Output the [x, y] coordinate of the center of the cell containing the given text.  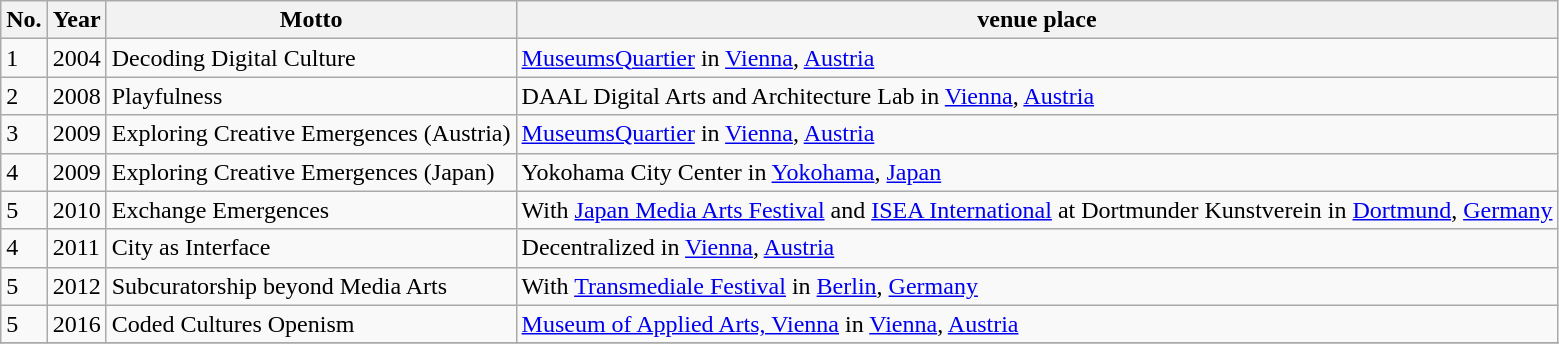
Coded Cultures Openism [311, 324]
City as Interface [311, 248]
With Japan Media Arts Festival and ISEA International at Dortmunder Kunstverein in Dortmund, Germany [1037, 210]
Decoding Digital Culture [311, 58]
venue place [1037, 20]
Yokohama City Center in Yokohama, Japan [1037, 172]
2004 [76, 58]
With Transmediale Festival in Berlin, Germany [1037, 286]
Exploring Creative Emergences (Austria) [311, 134]
2010 [76, 210]
Exchange Emergences [311, 210]
DAAL Digital Arts and Architecture Lab in Vienna, Austria [1037, 96]
2012 [76, 286]
2016 [76, 324]
Museum of Applied Arts, Vienna in Vienna, Austria [1037, 324]
2 [24, 96]
3 [24, 134]
Playfulness [311, 96]
2008 [76, 96]
Motto [311, 20]
Decentralized in Vienna, Austria [1037, 248]
No. [24, 20]
Subcuratorship beyond Media Arts [311, 286]
Year [76, 20]
1 [24, 58]
Exploring Creative Emergences (Japan) [311, 172]
2011 [76, 248]
